Return (x, y) of the center of cell containing provided text 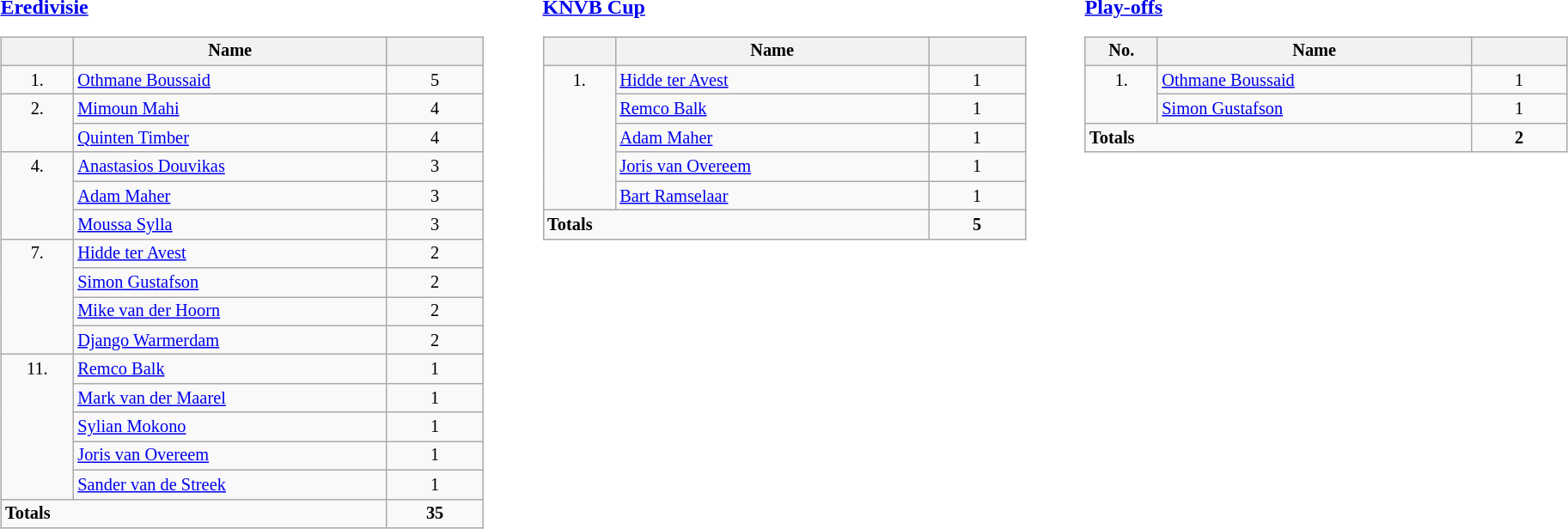
2. (37, 124)
Django Warmerdam (230, 340)
Sylian Mokono (230, 427)
Moussa Sylla (230, 225)
11. (37, 427)
Mimoun Mahi (230, 109)
No. (1121, 52)
Bart Ramselaar (772, 196)
Sander van de Streek (230, 484)
Mike van der Hoorn (230, 312)
Mark van der Maarel (230, 398)
35 (435, 514)
Anastasios Douvikas (230, 167)
Quinten Timber (230, 138)
7. (37, 297)
4. (37, 196)
